Search for the cell housing the specified text and yield its [x, y] center coordinate. 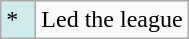
* [18, 20]
Led the league [112, 20]
